Return the [x, y] coordinate for the center point of the cell that contains the specified text.  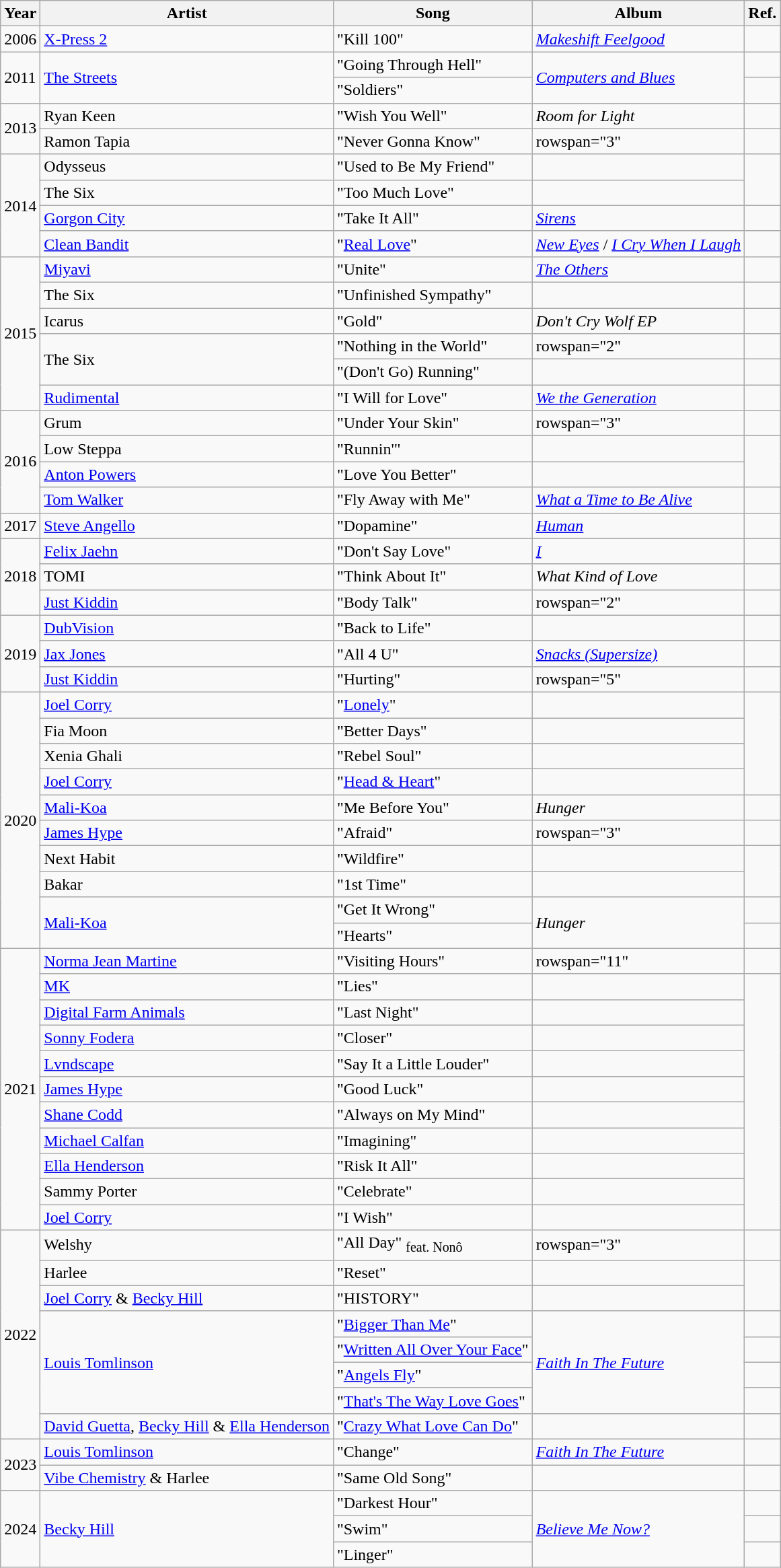
"Nothing in the World" [433, 347]
"All Day" feat. Nonô [433, 1245]
Ryan Keen [187, 116]
Tom Walker [187, 500]
The Streets [187, 77]
"Better Days" [433, 730]
"Under Your Skin" [433, 423]
Lvndscape [187, 1063]
Digital Farm Animals [187, 1012]
"Used to Be My Friend" [433, 167]
"Going Through Hell" [433, 65]
"1st Time" [433, 884]
TOMI [187, 577]
"Me Before You" [433, 808]
2017 [20, 526]
2016 [20, 462]
"Say It a Little Louder" [433, 1063]
Miyavi [187, 269]
Anton Powers [187, 474]
Harlee [187, 1273]
"Wildfire" [433, 859]
"Good Luck" [433, 1089]
Norma Jean Martine [187, 961]
Gorgon City [187, 218]
"Swim" [433, 1529]
Ref. [763, 13]
Icarus [187, 321]
Fia Moon [187, 730]
"Same Old Song" [433, 1478]
Ella Henderson [187, 1166]
"Hurting" [433, 679]
"Get It Wrong" [433, 910]
Rudimental [187, 398]
Don't Cry Wolf EP [638, 321]
"Too Much Love" [433, 192]
2024 [20, 1529]
Grum [187, 423]
Snacks (Supersize) [638, 653]
DubVision [187, 628]
"Wish You Well" [433, 116]
"Kill 100" [433, 39]
"Change" [433, 1452]
"Rebel Soul" [433, 756]
"Lies" [433, 987]
"Last Night" [433, 1012]
"(Don't Go) Running" [433, 372]
2020 [20, 820]
"Linger" [433, 1555]
What a Time to Be Alive [638, 500]
"Love You Better" [433, 474]
"Written All Over Your Face" [433, 1349]
"Dopamine" [433, 526]
rowspan="11" [638, 961]
rowspan="5" [638, 679]
2021 [20, 1089]
2006 [20, 39]
Room for Light [638, 116]
Believe Me Now? [638, 1529]
"Unite" [433, 269]
We the Generation [638, 398]
"Hearts" [433, 935]
"Soldiers" [433, 90]
2018 [20, 577]
"Think About It" [433, 577]
Low Steppa [187, 449]
Sonny Fodera [187, 1038]
Xenia Ghali [187, 756]
New Eyes / I Cry When I Laugh [638, 244]
Felix Jaehn [187, 551]
Makeshift Feelgood [638, 39]
I [638, 551]
Year [20, 13]
"Take It All" [433, 218]
"Gold" [433, 321]
Album [638, 13]
"Fly Away with Me" [433, 500]
Steve Angello [187, 526]
2019 [20, 653]
Jax Jones [187, 653]
2015 [20, 333]
Clean Bandit [187, 244]
"Closer" [433, 1038]
2022 [20, 1335]
"Lonely" [433, 705]
Shane Codd [187, 1114]
Odysseus [187, 167]
"All 4 U" [433, 653]
What Kind of Love [638, 577]
Human [638, 526]
Song [433, 13]
Sirens [638, 218]
Ramon Tapia [187, 141]
"Celebrate" [433, 1192]
"Never Gonna Know" [433, 141]
"Visiting Hours" [433, 961]
2023 [20, 1465]
Becky Hill [187, 1529]
"That's The Way Love Goes" [433, 1400]
"I Will for Love" [433, 398]
"Bigger Than Me" [433, 1324]
"Body Talk" [433, 602]
"Unfinished Sympathy" [433, 295]
Welshy [187, 1245]
"Angels Fly" [433, 1375]
David Guetta, Becky Hill & Ella Henderson [187, 1426]
Michael Calfan [187, 1141]
"I Wish" [433, 1217]
2014 [20, 205]
"Real Love" [433, 244]
"Afraid" [433, 833]
Vibe Chemistry & Harlee [187, 1478]
Computers and Blues [638, 77]
Joel Corry & Becky Hill [187, 1298]
"Back to Life" [433, 628]
Artist [187, 13]
Next Habit [187, 859]
"Darkest Hour" [433, 1503]
2013 [20, 129]
"Reset" [433, 1273]
The Others [638, 269]
"Risk It All" [433, 1166]
"Head & Heart" [433, 782]
"Imagining" [433, 1141]
MK [187, 987]
X-Press 2 [187, 39]
2011 [20, 77]
"Always on My Mind" [433, 1114]
"Runnin'" [433, 449]
Sammy Porter [187, 1192]
"Crazy What Love Can Do" [433, 1426]
"HISTORY" [433, 1298]
Bakar [187, 884]
"Don't Say Love" [433, 551]
